Output the [X, Y] coordinate of the center of the cell containing the given text.  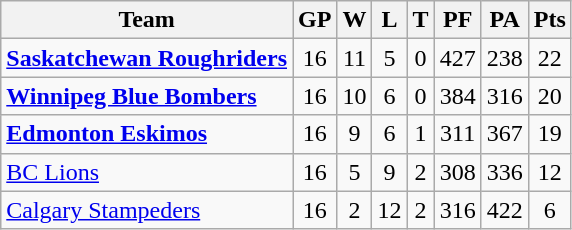
22 [550, 58]
11 [354, 58]
427 [458, 58]
Pts [550, 20]
20 [550, 96]
Calgary Stampeders [147, 210]
384 [458, 96]
238 [504, 58]
T [420, 20]
308 [458, 172]
GP [315, 20]
311 [458, 134]
Team [147, 20]
PA [504, 20]
336 [504, 172]
BC Lions [147, 172]
422 [504, 210]
Saskatchewan Roughriders [147, 58]
L [390, 20]
19 [550, 134]
Edmonton Eskimos [147, 134]
PF [458, 20]
Winnipeg Blue Bombers [147, 96]
W [354, 20]
367 [504, 134]
10 [354, 96]
1 [420, 134]
